Provide the (x, y) coordinate of the cell's center where the given text is located.  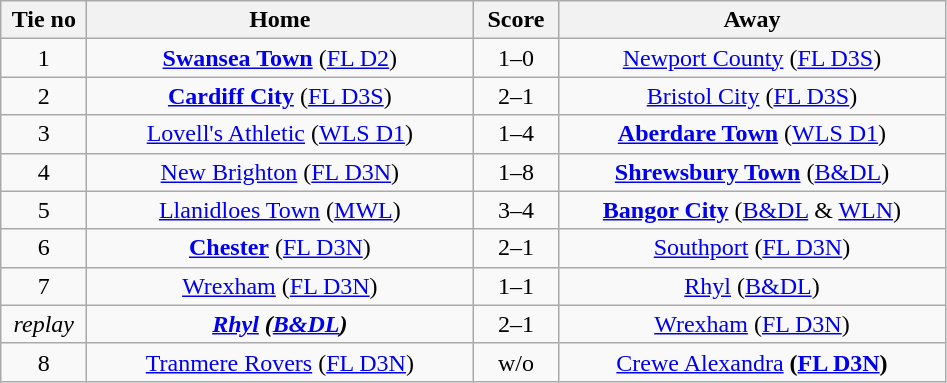
Tie no (44, 20)
New Brighton (FL D3N) (280, 172)
Tranmere Rovers (FL D3N) (280, 362)
1–0 (516, 58)
5 (44, 210)
1–4 (516, 134)
6 (44, 248)
2 (44, 96)
Shrewsbury Town (B&DL) (752, 172)
Crewe Alexandra (FL D3N) (752, 362)
Chester (FL D3N) (280, 248)
Lovell's Athletic (WLS D1) (280, 134)
Southport (FL D3N) (752, 248)
1 (44, 58)
Aberdare Town (WLS D1) (752, 134)
Home (280, 20)
3 (44, 134)
4 (44, 172)
Bristol City (FL D3S) (752, 96)
Score (516, 20)
Bangor City (B&DL & WLN) (752, 210)
7 (44, 286)
1–1 (516, 286)
replay (44, 324)
Cardiff City (FL D3S) (280, 96)
Newport County (FL D3S) (752, 58)
8 (44, 362)
3–4 (516, 210)
Away (752, 20)
w/o (516, 362)
Swansea Town (FL D2) (280, 58)
1–8 (516, 172)
Llanidloes Town (MWL) (280, 210)
